Find where the given text appears and provide that cell's center as [x, y] coordinate. 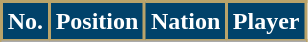
Player [266, 22]
No. [26, 22]
Nation [186, 22]
Position [96, 22]
